Find where the given text appears and provide that cell's center as [x, y] coordinate. 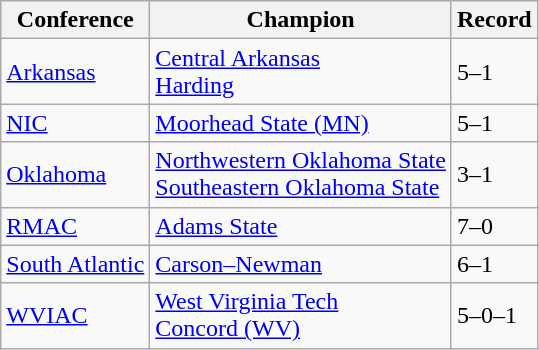
South Atlantic [76, 264]
NIC [76, 123]
Oklahoma [76, 174]
Arkansas [76, 72]
Central ArkansasHarding [301, 72]
West Virginia TechConcord (WV) [301, 316]
5–0–1 [494, 316]
Moorhead State (MN) [301, 123]
7–0 [494, 226]
Conference [76, 20]
3–1 [494, 174]
Adams State [301, 226]
WVIAC [76, 316]
Record [494, 20]
Northwestern Oklahoma StateSoutheastern Oklahoma State [301, 174]
Champion [301, 20]
RMAC [76, 226]
6–1 [494, 264]
Carson–Newman [301, 264]
